Identify which cell holds the provided text, then report its [X, Y] central coordinate. 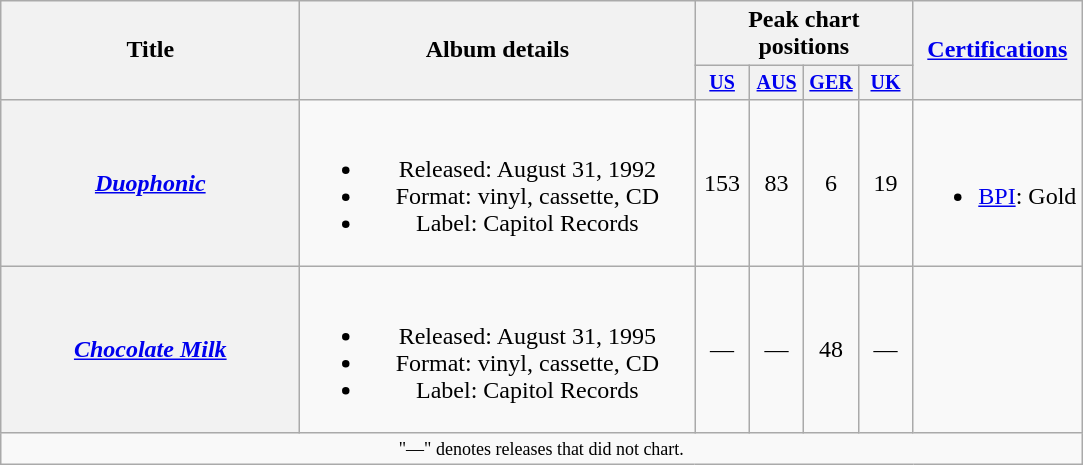
Certifications [998, 50]
Released: August 31, 1992Format: vinyl, cassette, CDLabel: Capitol Records [498, 182]
19 [885, 182]
GER [831, 82]
6 [831, 182]
"—" denotes releases that did not chart. [542, 448]
153 [722, 182]
83 [776, 182]
Album details [498, 50]
US [722, 82]
Duophonic [150, 182]
Peak chartpositions [804, 34]
AUS [776, 82]
Released: August 31, 1995Format: vinyl, cassette, CDLabel: Capitol Records [498, 350]
UK [885, 82]
Title [150, 50]
48 [831, 350]
Chocolate Milk [150, 350]
BPI: Gold [998, 182]
